From the cell containing the given text, extract its center point as [X, Y] coordinate. 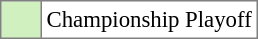
Championship Playoff [149, 20]
